Locate the cell with the specified text and output its [x, y] center coordinate. 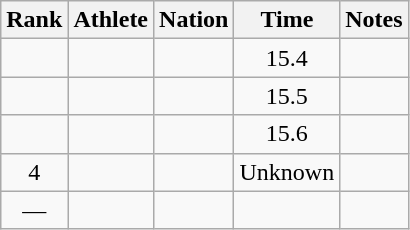
4 [34, 172]
15.6 [287, 134]
Time [287, 20]
Athlete [111, 20]
— [34, 210]
Notes [374, 20]
Rank [34, 20]
15.4 [287, 58]
15.5 [287, 96]
Unknown [287, 172]
Nation [194, 20]
